Detect which cell encompasses the target text, then output its [X, Y] center coordinate. 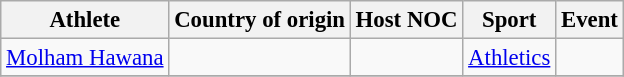
Host NOC [406, 20]
Athlete [85, 20]
Event [590, 20]
Country of origin [260, 20]
Athletics [510, 58]
Sport [510, 20]
Molham Hawana [85, 58]
